Output the [X, Y] coordinate of the center of the cell containing the given text.  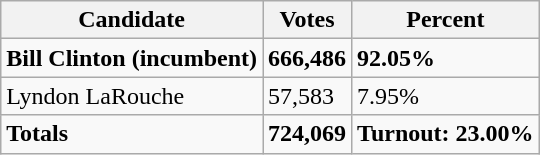
Turnout: 23.00% [446, 134]
Votes [308, 20]
666,486 [308, 58]
Lyndon LaRouche [132, 96]
Candidate [132, 20]
Percent [446, 20]
Bill Clinton (incumbent) [132, 58]
7.95% [446, 96]
724,069 [308, 134]
57,583 [308, 96]
Totals [132, 134]
92.05% [446, 58]
